Detect which cell encompasses the target text, then output its [X, Y] center coordinate. 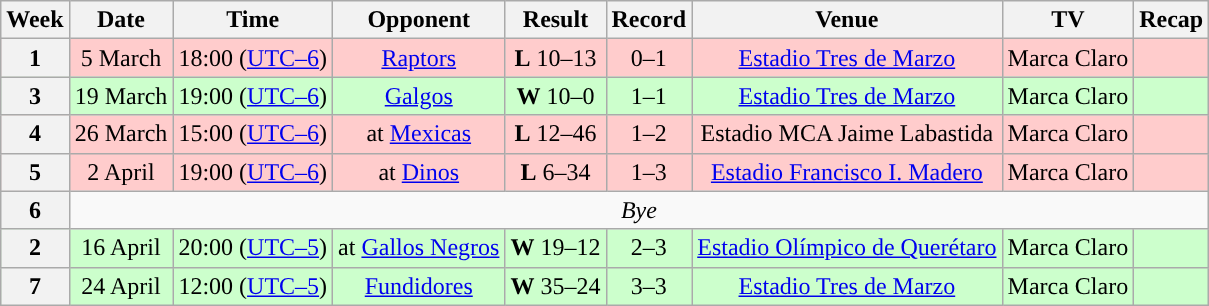
7 [35, 286]
Raptors [419, 58]
12:00 (UTC–5) [253, 286]
2 [35, 248]
TV [1068, 20]
Week [35, 20]
6 [35, 210]
20:00 (UTC–5) [253, 248]
0–1 [649, 58]
4 [35, 134]
5 March [121, 58]
Venue [847, 20]
26 March [121, 134]
3–3 [649, 286]
24 April [121, 286]
5 [35, 172]
Estadio Francisco I. Madero [847, 172]
2–3 [649, 248]
18:00 (UTC–6) [253, 58]
Galgos [419, 96]
Estadio MCA Jaime Labastida [847, 134]
L 12–46 [556, 134]
Result [556, 20]
at Dinos [419, 172]
Record [649, 20]
W 10–0 [556, 96]
1 [35, 58]
Bye [639, 210]
L 6–34 [556, 172]
at Mexicas [419, 134]
1–3 [649, 172]
W 19–12 [556, 248]
at Gallos Negros [419, 248]
2 April [121, 172]
1–1 [649, 96]
19 March [121, 96]
Opponent [419, 20]
15:00 (UTC–6) [253, 134]
1–2 [649, 134]
L 10–13 [556, 58]
16 April [121, 248]
3 [35, 96]
Time [253, 20]
Date [121, 20]
Fundidores [419, 286]
W 35–24 [556, 286]
Recap [1172, 20]
Estadio Olímpico de Querétaro [847, 248]
